Pinpoint the cell where the given text exists, returning its (x, y) midpoint coordinate. 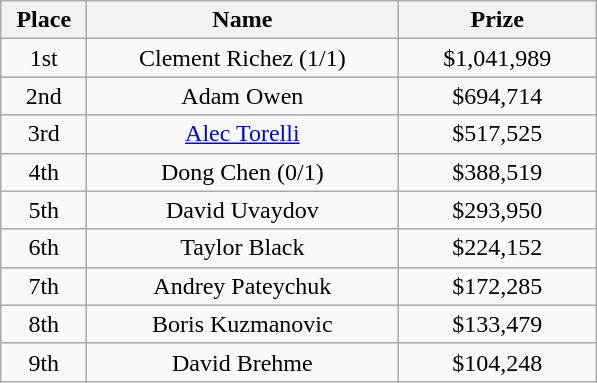
Adam Owen (242, 96)
$1,041,989 (498, 58)
8th (44, 324)
6th (44, 248)
5th (44, 210)
$172,285 (498, 286)
$224,152 (498, 248)
Andrey Pateychuk (242, 286)
$133,479 (498, 324)
9th (44, 362)
$694,714 (498, 96)
Name (242, 20)
Prize (498, 20)
4th (44, 172)
$293,950 (498, 210)
$388,519 (498, 172)
7th (44, 286)
David Uvaydov (242, 210)
Alec Torelli (242, 134)
3rd (44, 134)
Taylor Black (242, 248)
Boris Kuzmanovic (242, 324)
1st (44, 58)
Dong Chen (0/1) (242, 172)
2nd (44, 96)
Clement Richez (1/1) (242, 58)
$517,525 (498, 134)
David Brehme (242, 362)
Place (44, 20)
$104,248 (498, 362)
